Provide the (x, y) coordinate of the cell's center where the given text is located.  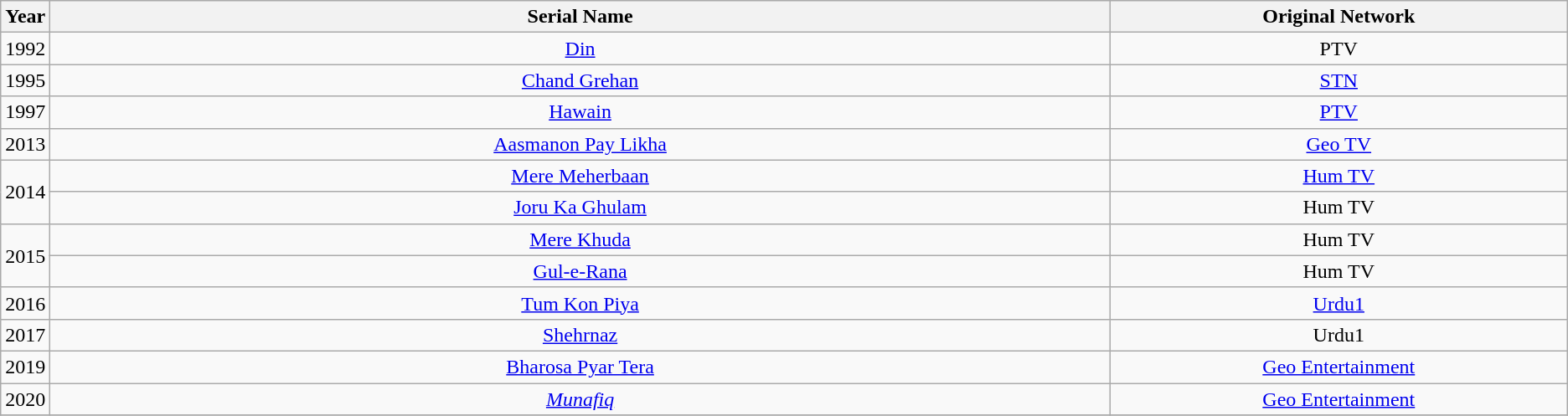
STN (1338, 80)
Bharosa Pyar Tera (580, 367)
Munafiq (580, 399)
1995 (25, 80)
Joru Ka Ghulam (580, 208)
Aasmanon Pay Likha (580, 144)
2013 (25, 144)
Original Network (1338, 17)
Tum Kon Piya (580, 303)
1997 (25, 112)
2015 (25, 255)
Year (25, 17)
Mere Meherbaan (580, 176)
Mere Khuda (580, 239)
Hawain (580, 112)
2014 (25, 192)
1992 (25, 49)
Geo TV (1338, 144)
Din (580, 49)
Chand Grehan (580, 80)
Gul-e-Rana (580, 271)
2019 (25, 367)
2017 (25, 335)
Shehrnaz (580, 335)
Serial Name (580, 17)
2016 (25, 303)
2020 (25, 399)
